Return [x, y] of the center of cell containing provided text 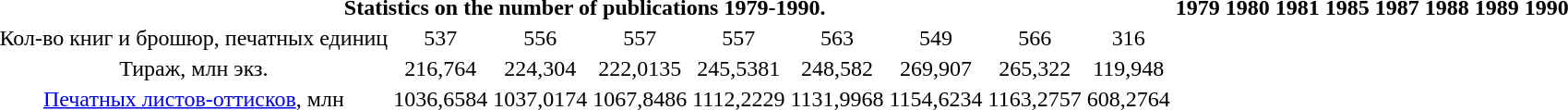
224,304 [541, 68]
222,0135 [640, 68]
119,948 [1128, 68]
316 [1128, 38]
556 [541, 38]
269,907 [936, 68]
566 [1035, 38]
563 [837, 38]
216,764 [441, 68]
537 [441, 38]
248,582 [837, 68]
265,322 [1035, 68]
245,5381 [738, 68]
549 [936, 38]
